Pinpoint the cell where the given text exists, returning its (X, Y) midpoint coordinate. 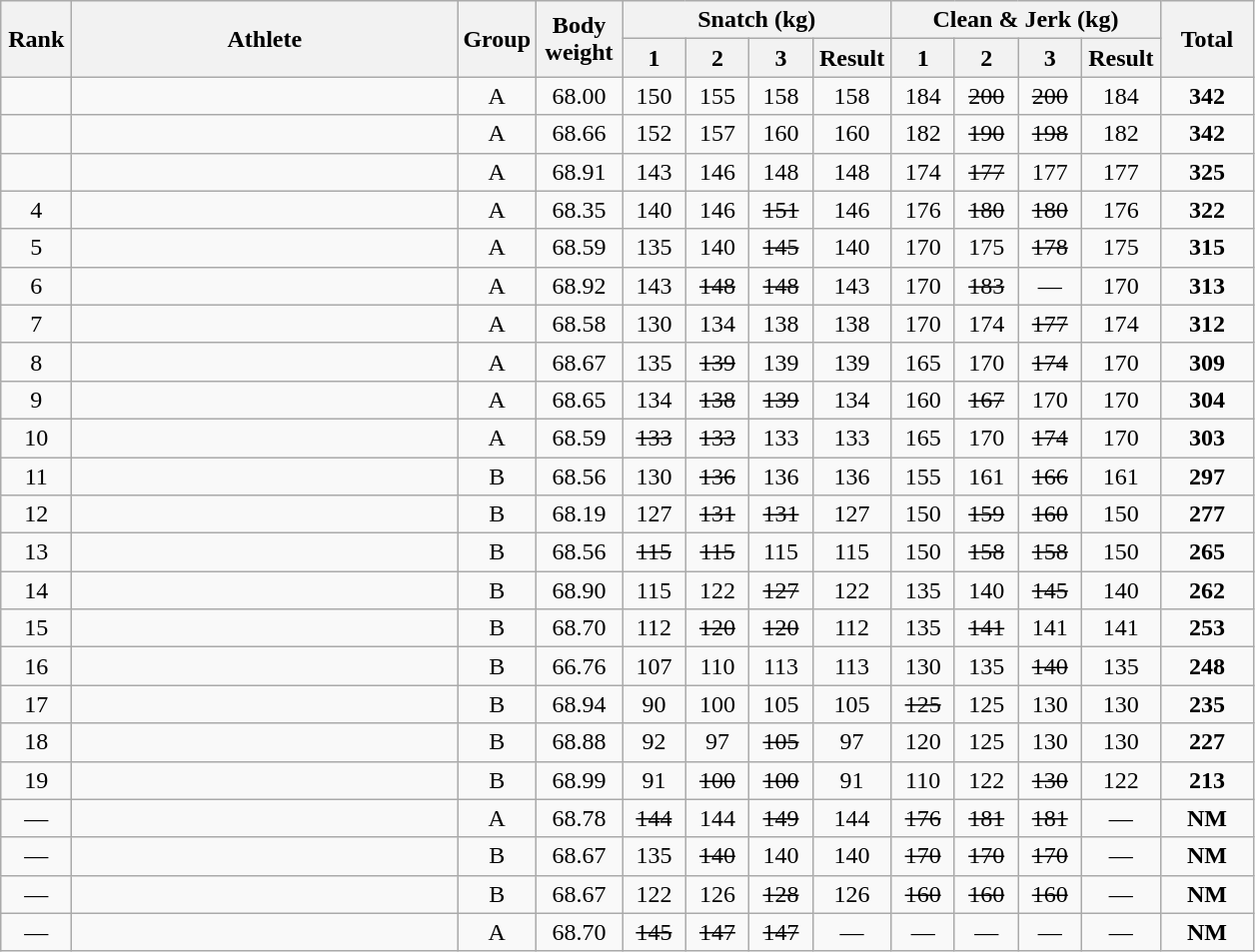
235 (1207, 704)
Rank (36, 39)
198 (1050, 134)
297 (1207, 476)
190 (986, 134)
68.90 (580, 590)
Athlete (265, 39)
68.92 (580, 286)
18 (36, 742)
15 (36, 628)
4 (36, 210)
265 (1207, 552)
13 (36, 552)
Body weight (580, 39)
227 (1207, 742)
68.66 (580, 134)
68.35 (580, 210)
312 (1207, 324)
19 (36, 780)
68.88 (580, 742)
7 (36, 324)
152 (654, 134)
68.65 (580, 400)
Clean & Jerk (kg) (1025, 20)
253 (1207, 628)
8 (36, 362)
92 (654, 742)
5 (36, 248)
128 (781, 894)
Group (498, 39)
166 (1050, 476)
68.19 (580, 514)
309 (1207, 362)
248 (1207, 666)
313 (1207, 286)
213 (1207, 780)
107 (654, 666)
262 (1207, 590)
157 (717, 134)
183 (986, 286)
315 (1207, 248)
66.76 (580, 666)
178 (1050, 248)
10 (36, 438)
303 (1207, 438)
12 (36, 514)
16 (36, 666)
325 (1207, 172)
167 (986, 400)
151 (781, 210)
68.91 (580, 172)
149 (781, 818)
6 (36, 286)
304 (1207, 400)
9 (36, 400)
Snatch (kg) (757, 20)
11 (36, 476)
277 (1207, 514)
68.58 (580, 324)
68.78 (580, 818)
322 (1207, 210)
Total (1207, 39)
68.99 (580, 780)
159 (986, 514)
17 (36, 704)
68.00 (580, 96)
68.94 (580, 704)
90 (654, 704)
14 (36, 590)
